Pinpoint the cell where the given text exists, returning its (x, y) midpoint coordinate. 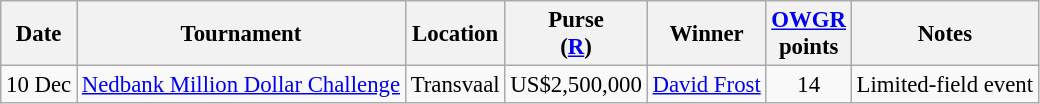
OWGRpoints (808, 34)
Tournament (240, 34)
Limited-field event (944, 85)
Purse(R) (576, 34)
Transvaal (455, 85)
Notes (944, 34)
14 (808, 85)
David Frost (706, 85)
Winner (706, 34)
10 Dec (39, 85)
Date (39, 34)
Location (455, 34)
Nedbank Million Dollar Challenge (240, 85)
US$2,500,000 (576, 85)
